Identify which cell holds the provided text, then report its [x, y] central coordinate. 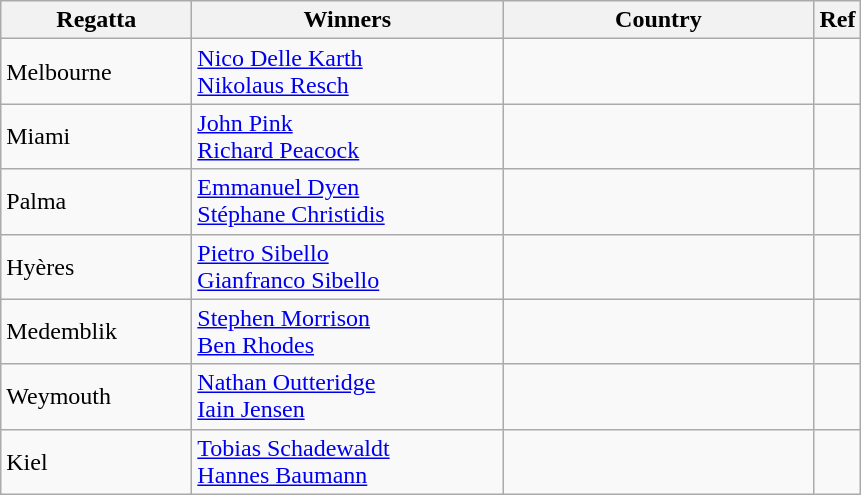
Palma [96, 202]
Pietro SibelloGianfranco Sibello [348, 266]
Regatta [96, 20]
Stephen MorrisonBen Rhodes [348, 332]
Hyères [96, 266]
Nico Delle KarthNikolaus Resch [348, 72]
John PinkRichard Peacock [348, 136]
Country [658, 20]
Winners [348, 20]
Kiel [96, 462]
Nathan OutteridgeIain Jensen [348, 396]
Miami [96, 136]
Weymouth [96, 396]
Ref [838, 20]
Emmanuel DyenStéphane Christidis [348, 202]
Tobias SchadewaldtHannes Baumann [348, 462]
Melbourne [96, 72]
Medemblik [96, 332]
